Locate the cell with the specified text and output its [X, Y] center coordinate. 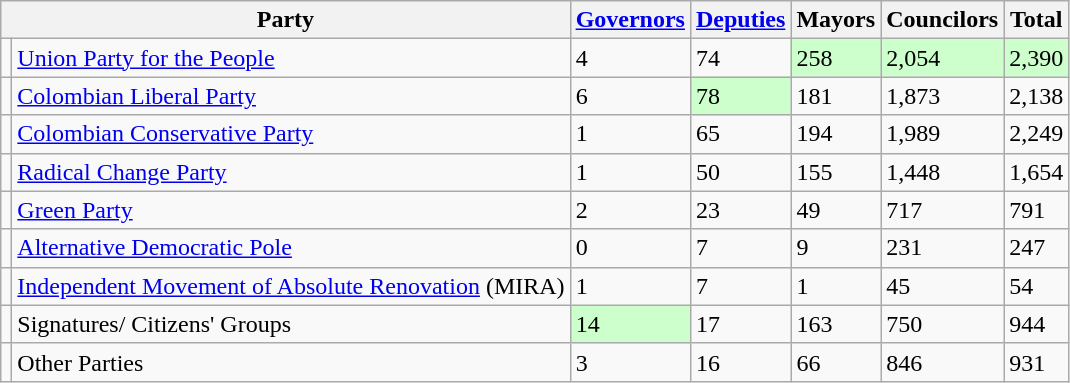
Signatures/ Citizens' Groups [291, 324]
6 [630, 96]
54 [1036, 286]
23 [740, 210]
2,138 [1036, 96]
Colombian Conservative Party [291, 134]
65 [740, 134]
2,390 [1036, 58]
944 [1036, 324]
Union Party for the People [291, 58]
1,448 [942, 172]
2,054 [942, 58]
45 [942, 286]
Total [1036, 20]
Party [286, 20]
Governors [630, 20]
Radical Change Party [291, 172]
247 [1036, 248]
Independent Movement of Absolute Renovation (MIRA) [291, 286]
181 [836, 96]
1,989 [942, 134]
Green Party [291, 210]
163 [836, 324]
9 [836, 248]
194 [836, 134]
Deputies [740, 20]
74 [740, 58]
2 [630, 210]
Alternative Democratic Pole [291, 248]
931 [1036, 362]
258 [836, 58]
791 [1036, 210]
Mayors [836, 20]
3 [630, 362]
2,249 [1036, 134]
17 [740, 324]
1,654 [1036, 172]
1,873 [942, 96]
155 [836, 172]
717 [942, 210]
49 [836, 210]
50 [740, 172]
0 [630, 248]
Colombian Liberal Party [291, 96]
14 [630, 324]
Councilors [942, 20]
846 [942, 362]
78 [740, 96]
231 [942, 248]
16 [740, 362]
4 [630, 58]
750 [942, 324]
66 [836, 362]
Other Parties [291, 362]
